Scan for the cell matching the given text and deliver its (x, y) coordinate at center. 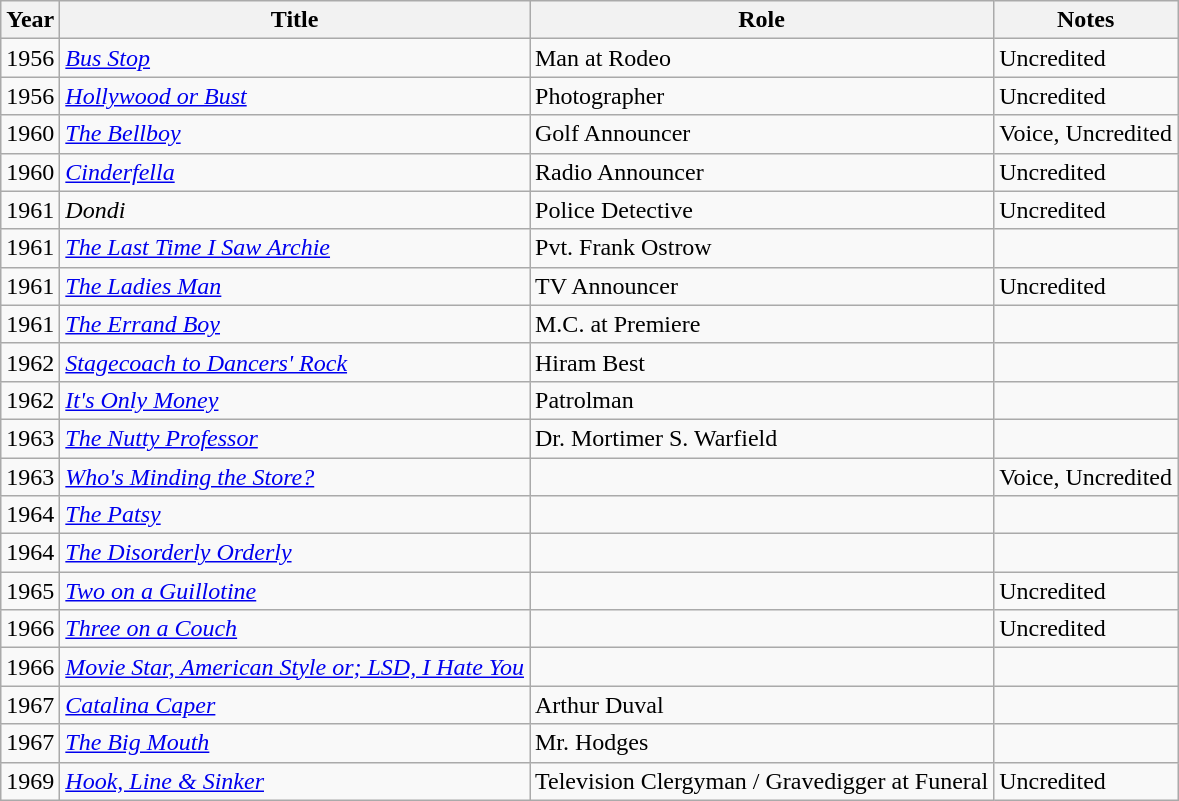
Dondi (295, 210)
TV Announcer (762, 286)
1969 (30, 781)
Dr. Mortimer S. Warfield (762, 438)
Notes (1086, 20)
The Big Mouth (295, 743)
Role (762, 20)
Bus Stop (295, 58)
The Patsy (295, 515)
The Errand Boy (295, 324)
Man at Rodeo (762, 58)
Mr. Hodges (762, 743)
Hiram Best (762, 362)
Police Detective (762, 210)
Who's Minding the Store? (295, 477)
The Nutty Professor (295, 438)
The Disorderly Orderly (295, 553)
Pvt. Frank Ostrow (762, 248)
Movie Star, American Style or; LSD, I Hate You (295, 667)
Hook, Line & Sinker (295, 781)
The Last Time I Saw Archie (295, 248)
Year (30, 20)
Golf Announcer (762, 134)
Catalina Caper (295, 705)
Stagecoach to Dancers' Rock (295, 362)
Arthur Duval (762, 705)
The Bellboy (295, 134)
1965 (30, 591)
Two on a Guillotine (295, 591)
Television Clergyman / Gravedigger at Funeral (762, 781)
Cinderfella (295, 172)
M.C. at Premiere (762, 324)
Photographer (762, 96)
Three on a Couch (295, 629)
The Ladies Man (295, 286)
It's Only Money (295, 400)
Title (295, 20)
Patrolman (762, 400)
Radio Announcer (762, 172)
Hollywood or Bust (295, 96)
